Identify which cell holds the provided text, then report its (X, Y) central coordinate. 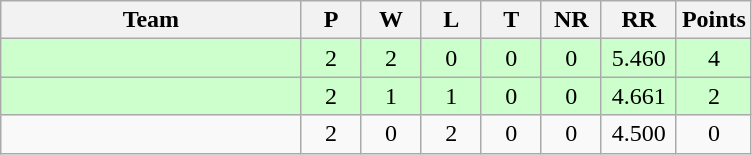
Team (151, 20)
4.500 (638, 134)
T (511, 20)
4 (714, 58)
5.460 (638, 58)
NR (571, 20)
Points (714, 20)
P (331, 20)
RR (638, 20)
W (391, 20)
L (451, 20)
4.661 (638, 96)
